For the text-containing cell, return its midpoint in [x, y] coordinate format. 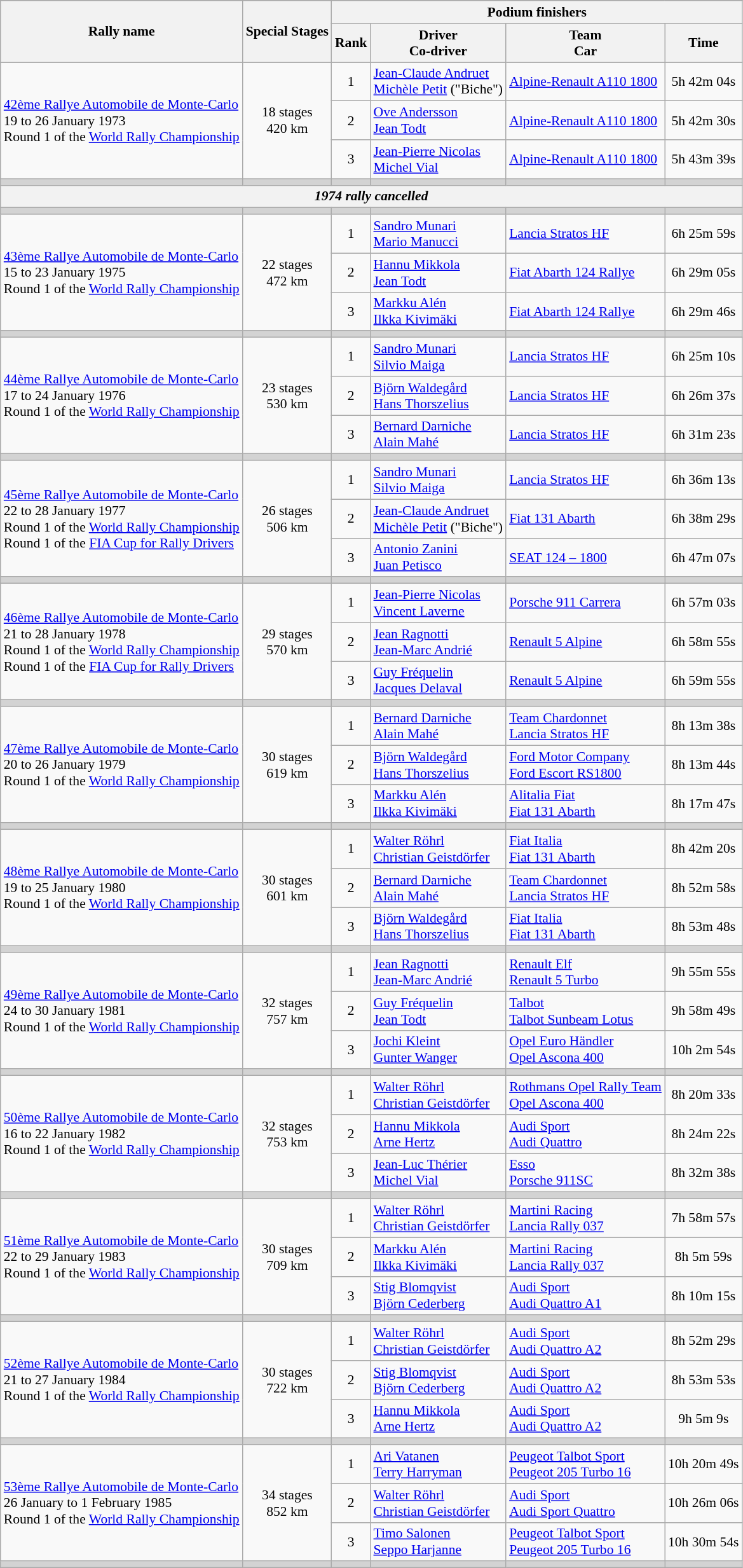
8h 53m 48s [704, 927]
Alitalia Fiat Fiat 131 Abarth [585, 804]
Timo Salonen Seppo Harjanne [438, 1541]
SEAT 124 – 1800 [585, 557]
6h 59m 55s [704, 680]
Audi Sport Audi Sport Quattro [585, 1503]
8h 13m 44s [704, 764]
23 stages530 km [287, 395]
8h 52m 29s [704, 1342]
6h 31m 23s [704, 435]
6h 26m 37s [704, 395]
TeamCar [585, 43]
6h 29m 05s [704, 272]
45ème Rallye Automobile de Monte-Carlo22 to 28 January 1977Round 1 of the World Rally ChampionshipRound 1 of the FIA Cup for Rally Drivers [122, 519]
Jean-Pierre Nicolas Michel Vial [438, 159]
30 stages601 km [287, 888]
53ème Rallye Automobile de Monte-Carlo 26 January to 1 February 1985Round 1 of the World Rally Championship [122, 1503]
8h 53m 53s [704, 1380]
Rally name [122, 32]
52ème Rallye Automobile de Monte-Carlo 21 to 27 January 1984Round 1 of the World Rally Championship [122, 1380]
Rank [351, 43]
Audi Sport Audi Quattro A1 [585, 1296]
Talbot Talbot Sunbeam Lotus [585, 1011]
7h 58m 57s [704, 1218]
Audi Sport Audi Quattro [585, 1134]
8h 13m 38s [704, 726]
6h 47m 07s [704, 557]
32 stages757 km [287, 1011]
Rothmans Opel Rally Team Opel Ascona 400 [585, 1095]
26 stages506 km [287, 519]
Time [704, 43]
Hannu Mikkola Jean Todt [438, 272]
6h 25m 59s [704, 234]
51ème Rallye Automobile de Monte-Carlo 22 to 29 January 1983Round 1 of the World Rally Championship [122, 1256]
Jean-Pierre Nicolas Vincent Laverne [438, 603]
30 stages 709 km [287, 1256]
Renault Elf Renault 5 Turbo [585, 972]
DriverCo-driver [438, 43]
6h 29m 46s [704, 312]
46ème Rallye Automobile de Monte-Carlo21 to 28 January 1978Round 1 of the World Rally ChampionshipRound 1 of the FIA Cup for Rally Drivers [122, 642]
10h 30m 54s [704, 1541]
Guy Fréquelin Jean Todt [438, 1011]
Antonio ZaniniJuan Petisco [438, 557]
1974 rally cancelled [371, 196]
5h 42m 04s [704, 81]
Fiat 131 Abarth [585, 519]
10h 26m 06s [704, 1503]
44ème Rallye Automobile de Monte-Carlo17 to 24 January 1976Round 1 of the World Rally Championship [122, 395]
Guy Fréquelin Jacques Delaval [438, 680]
Opel Euro Händler Opel Ascona 400 [585, 1049]
Ford Motor Company Ford Escort RS1800 [585, 764]
8h 42m 20s [704, 849]
Ove Andersson Jean Todt [438, 121]
49ème Rallye Automobile de Monte-Carlo24 to 30 January 1981Round 1 of the World Rally Championship [122, 1011]
9h 58m 49s [704, 1011]
6h 36m 13s [704, 479]
30 stages 722 km [287, 1380]
6h 25m 10s [704, 357]
42ème Rallye Automobile de Monte-Carlo19 to 26 January 1973Round 1 of the World Rally Championship [122, 121]
9h 5m 9s [704, 1419]
50ème Rallye Automobile de Monte-Carlo 16 to 22 January 1982Round 1 of the World Rally Championship [122, 1134]
Special Stages [287, 32]
5h 43m 39s [704, 159]
6h 58m 55s [704, 642]
6h 57m 03s [704, 603]
8h 52m 58s [704, 888]
Jean-Luc Thérier Michel Vial [438, 1173]
Jochi Kleint Gunter Wanger [438, 1049]
10h 2m 54s [704, 1049]
Podium finishers [537, 12]
48ème Rallye Automobile de Monte-Carlo19 to 25 January 1980Round 1 of the World Rally Championship [122, 888]
47ème Rallye Automobile de Monte-Carlo20 to 26 January 1979Round 1 of the World Rally Championship [122, 764]
22 stages472 km [287, 272]
Sandro Munari Mario Manucci [438, 234]
8h 24m 22s [704, 1134]
Ari Vatanen Terry Harryman [438, 1464]
8h 17m 47s [704, 804]
32 stages 753 km [287, 1134]
34 stages 852 km [287, 1503]
8h 20m 33s [704, 1095]
18 stages420 km [287, 121]
8h 32m 38s [704, 1173]
8h 5m 59s [704, 1256]
6h 38m 29s [704, 519]
9h 55m 55s [704, 972]
10h 20m 49s [704, 1464]
8h 10m 15s [704, 1296]
Esso Porsche 911SC [585, 1173]
5h 42m 30s [704, 121]
Porsche 911 Carrera [585, 603]
29 stages 570 km [287, 642]
30 stages619 km [287, 764]
43ème Rallye Automobile de Monte-Carlo15 to 23 January 1975Round 1 of the World Rally Championship [122, 272]
